Pinpoint the cell where the given text exists, returning its [x, y] midpoint coordinate. 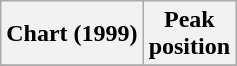
Peakposition [189, 34]
Chart (1999) [72, 34]
